From the cell containing the given text, extract its center point as [X, Y] coordinate. 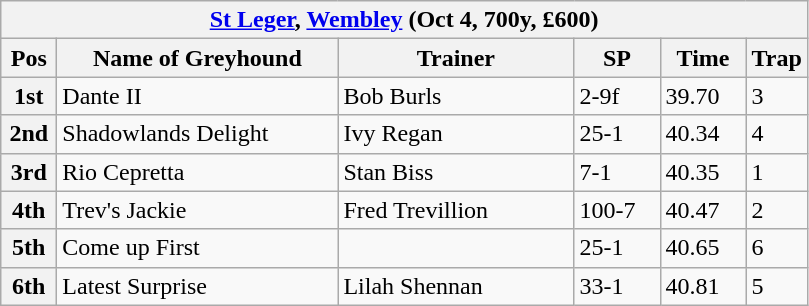
Trainer [456, 58]
33-1 [617, 286]
40.65 [703, 248]
100-7 [617, 210]
5th [29, 248]
4 [776, 134]
Name of Greyhound [198, 58]
Rio Cepretta [198, 172]
Ivy Regan [456, 134]
Shadowlands Delight [198, 134]
5 [776, 286]
6 [776, 248]
SP [617, 58]
Stan Biss [456, 172]
Pos [29, 58]
7-1 [617, 172]
39.70 [703, 96]
2nd [29, 134]
6th [29, 286]
St Leger, Wembley (Oct 4, 700y, £600) [404, 20]
40.81 [703, 286]
40.47 [703, 210]
40.34 [703, 134]
Fred Trevillion [456, 210]
2 [776, 210]
1 [776, 172]
Trap [776, 58]
Latest Surprise [198, 286]
Trev's Jackie [198, 210]
1st [29, 96]
3 [776, 96]
Time [703, 58]
Lilah Shennan [456, 286]
Come up First [198, 248]
Dante II [198, 96]
2-9f [617, 96]
3rd [29, 172]
4th [29, 210]
Bob Burls [456, 96]
40.35 [703, 172]
